Return the (X, Y) coordinate for the center point of the cell that contains the specified text.  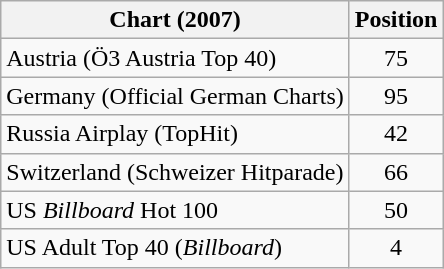
Position (396, 20)
75 (396, 58)
Germany (Official German Charts) (175, 96)
Chart (2007) (175, 20)
US Billboard Hot 100 (175, 210)
4 (396, 248)
42 (396, 134)
50 (396, 210)
95 (396, 96)
US Adult Top 40 (Billboard) (175, 248)
Austria (Ö3 Austria Top 40) (175, 58)
66 (396, 172)
Russia Airplay (TopHit) (175, 134)
Switzerland (Schweizer Hitparade) (175, 172)
